Identify which cell holds the provided text, then report its [X, Y] central coordinate. 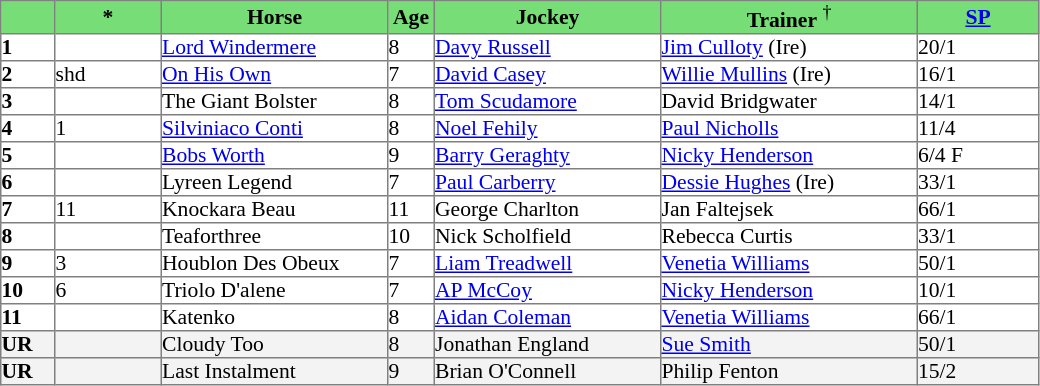
Cloudy Too [274, 344]
The Giant Bolster [274, 100]
Silviniaco Conti [274, 128]
Noel Fehily [547, 128]
Rebecca Curtis [789, 236]
Teaforthree [274, 236]
Jan Faltejsek [789, 208]
Tom Scudamore [547, 100]
* [108, 18]
Willie Mullins (Ire) [789, 74]
15/2 [978, 370]
Jonathan England [547, 344]
On His Own [274, 74]
2 [28, 74]
16/1 [978, 74]
Houblon Des Obeux [274, 262]
Lyreen Legend [274, 182]
David Casey [547, 74]
Nick Scholfield [547, 236]
11/4 [978, 128]
Davy Russell [547, 46]
Trainer † [789, 18]
5 [28, 154]
SP [978, 18]
Age [411, 18]
Barry Geraghty [547, 154]
Sue Smith [789, 344]
Knockara Beau [274, 208]
George Charlton [547, 208]
Jockey [547, 18]
Katenko [274, 316]
4 [28, 128]
Paul Carberry [547, 182]
20/1 [978, 46]
shd [108, 74]
Horse [274, 18]
Triolo D'alene [274, 290]
Last Instalment [274, 370]
6/4 F [978, 154]
Jim Culloty (Ire) [789, 46]
Dessie Hughes (Ire) [789, 182]
David Bridgwater [789, 100]
14/1 [978, 100]
Aidan Coleman [547, 316]
Bobs Worth [274, 154]
10/1 [978, 290]
Paul Nicholls [789, 128]
Liam Treadwell [547, 262]
Brian O'Connell [547, 370]
Philip Fenton [789, 370]
Lord Windermere [274, 46]
AP McCoy [547, 290]
